Find where the given text appears and provide that cell's center as (X, Y) coordinate. 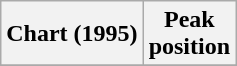
Peakposition (189, 34)
Chart (1995) (72, 34)
